Scan for the cell matching the given text and deliver its [x, y] coordinate at center. 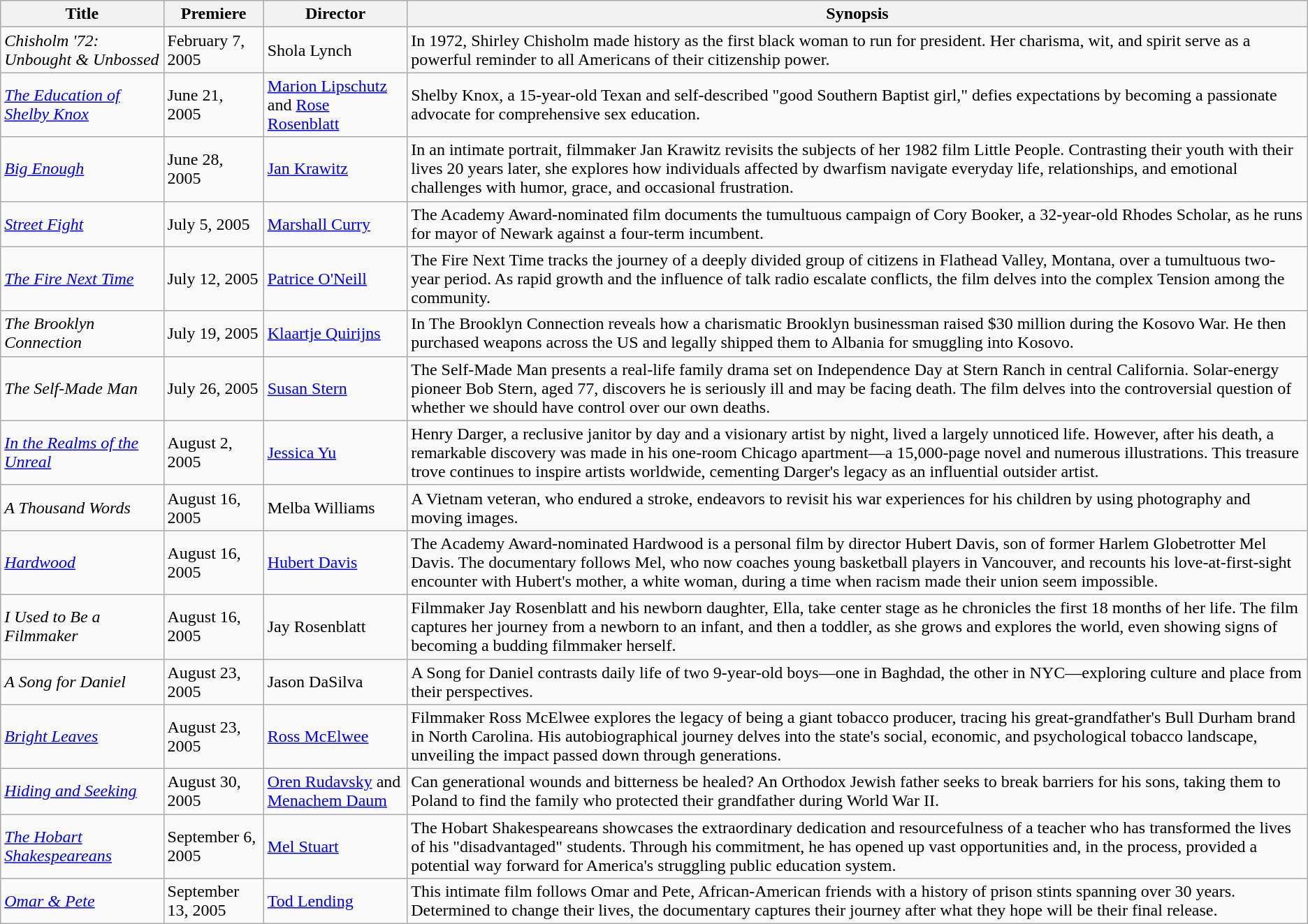
Jay Rosenblatt [335, 626]
Mel Stuart [335, 846]
July 26, 2005 [214, 388]
A Thousand Words [82, 507]
August 2, 2005 [214, 453]
Street Fight [82, 223]
September 6, 2005 [214, 846]
Chisholm '72: Unbought & Unbossed [82, 50]
July 19, 2005 [214, 334]
Shola Lynch [335, 50]
Big Enough [82, 169]
The Self-Made Man [82, 388]
Omar & Pete [82, 901]
August 30, 2005 [214, 792]
A Song for Daniel contrasts daily life of two 9-year-old boys—one in Baghdad, the other in NYC—exploring culture and place from their perspectives. [857, 682]
June 28, 2005 [214, 169]
Melba Williams [335, 507]
Marshall Curry [335, 223]
Susan Stern [335, 388]
September 13, 2005 [214, 901]
The Education of Shelby Knox [82, 105]
Marion Lipschutz and Rose Rosenblatt [335, 105]
Tod Lending [335, 901]
A Song for Daniel [82, 682]
The Fire Next Time [82, 279]
Hubert Davis [335, 562]
July 5, 2005 [214, 223]
Klaartje Quirijns [335, 334]
Jason DaSilva [335, 682]
In the Realms of the Unreal [82, 453]
Hiding and Seeking [82, 792]
Title [82, 14]
The Brooklyn Connection [82, 334]
July 12, 2005 [214, 279]
Premiere [214, 14]
June 21, 2005 [214, 105]
Oren Rudavsky and Menachem Daum [335, 792]
Ross McElwee [335, 737]
The Hobart Shakespeareans [82, 846]
A Vietnam veteran, who endured a stroke, endeavors to revisit his war experiences for his children by using photography and moving images. [857, 507]
Synopsis [857, 14]
I Used to Be a Filmmaker [82, 626]
Jessica Yu [335, 453]
Bright Leaves [82, 737]
Jan Krawitz [335, 169]
Hardwood [82, 562]
Director [335, 14]
Patrice O'Neill [335, 279]
February 7, 2005 [214, 50]
